For the text-containing cell, return its midpoint in (X, Y) coordinate format. 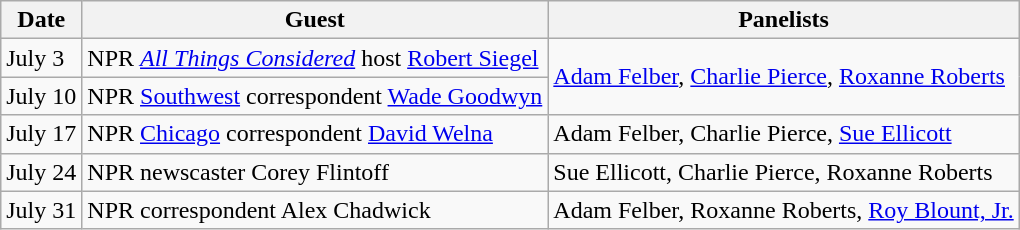
July 3 (42, 58)
NPR newscaster Corey Flintoff (315, 172)
July 17 (42, 134)
July 31 (42, 210)
Sue Ellicott, Charlie Pierce, Roxanne Roberts (784, 172)
Date (42, 20)
Adam Felber, Charlie Pierce, Sue Ellicott (784, 134)
Guest (315, 20)
NPR Southwest correspondent Wade Goodwyn (315, 96)
Adam Felber, Roxanne Roberts, Roy Blount, Jr. (784, 210)
NPR correspondent Alex Chadwick (315, 210)
July 10 (42, 96)
NPR Chicago correspondent David Welna (315, 134)
July 24 (42, 172)
Adam Felber, Charlie Pierce, Roxanne Roberts (784, 77)
NPR All Things Considered host Robert Siegel (315, 58)
Panelists (784, 20)
